Output the (x, y) coordinate of the center of the cell containing the given text.  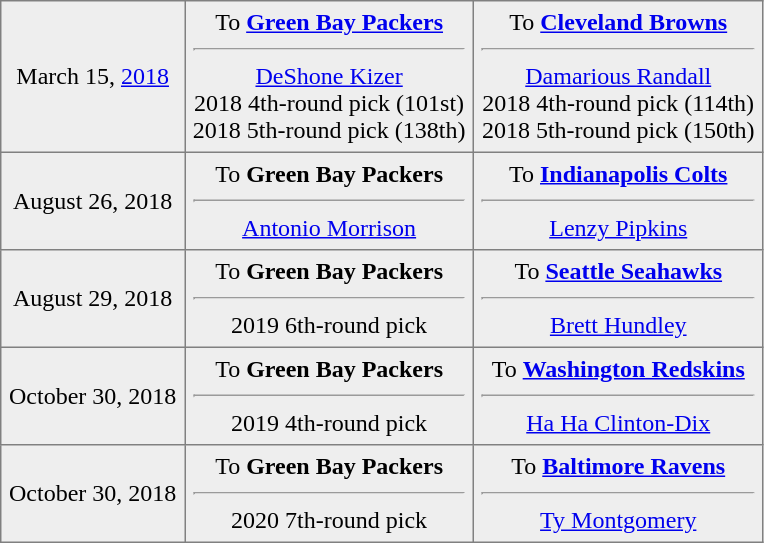
To Cleveland BrownsDamarious Randall2018 4th-round pick (114th)2018 5th-round pick (150th) (618, 77)
To Washington RedskinsHa Ha Clinton-Dix (618, 396)
To Green Bay PackersDeShone Kizer2018 4th-round pick (101st)2018 5th-round pick (138th) (330, 77)
To Baltimore RavensTy Montgomery (618, 494)
To Green Bay Packers2020 7th-round pick (330, 494)
August 29, 2018 (93, 299)
August 26, 2018 (93, 201)
To Green Bay Packers2019 4th-round pick (330, 396)
To Seattle SeahawksBrett Hundley (618, 299)
To Green Bay PackersAntonio Morrison (330, 201)
March 15, 2018 (93, 77)
To Green Bay Packers2019 6th-round pick (330, 299)
To Indianapolis ColtsLenzy Pipkins (618, 201)
